Extract the (x, y) coordinate from the center of the cell holding the provided text.  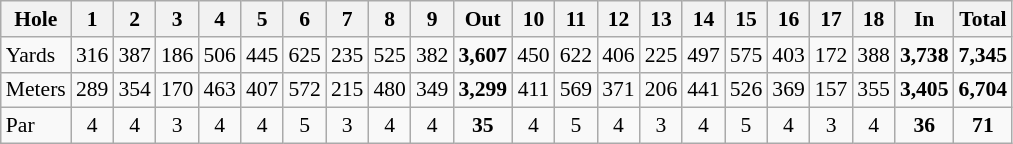
371 (618, 90)
289 (92, 90)
445 (262, 55)
7,345 (984, 55)
35 (482, 126)
8 (390, 19)
411 (534, 90)
9 (432, 19)
525 (390, 55)
3,738 (924, 55)
71 (984, 126)
6 (304, 19)
625 (304, 55)
3,299 (482, 90)
480 (390, 90)
225 (662, 55)
10 (534, 19)
2 (134, 19)
36 (924, 126)
387 (134, 55)
572 (304, 90)
Yards (36, 55)
Par (36, 126)
349 (432, 90)
In (924, 19)
388 (874, 55)
463 (220, 90)
403 (788, 55)
157 (832, 90)
6,704 (984, 90)
354 (134, 90)
382 (432, 55)
526 (746, 90)
497 (704, 55)
Total (984, 19)
406 (618, 55)
12 (618, 19)
172 (832, 55)
235 (348, 55)
14 (704, 19)
11 (576, 19)
622 (576, 55)
18 (874, 19)
206 (662, 90)
369 (788, 90)
17 (832, 19)
13 (662, 19)
15 (746, 19)
441 (704, 90)
355 (874, 90)
Hole (36, 19)
215 (348, 90)
16 (788, 19)
575 (746, 55)
506 (220, 55)
7 (348, 19)
569 (576, 90)
407 (262, 90)
450 (534, 55)
3,607 (482, 55)
3,405 (924, 90)
Meters (36, 90)
170 (178, 90)
316 (92, 55)
186 (178, 55)
1 (92, 19)
Out (482, 19)
